Scan for the cell matching the given text and deliver its [X, Y] coordinate at center. 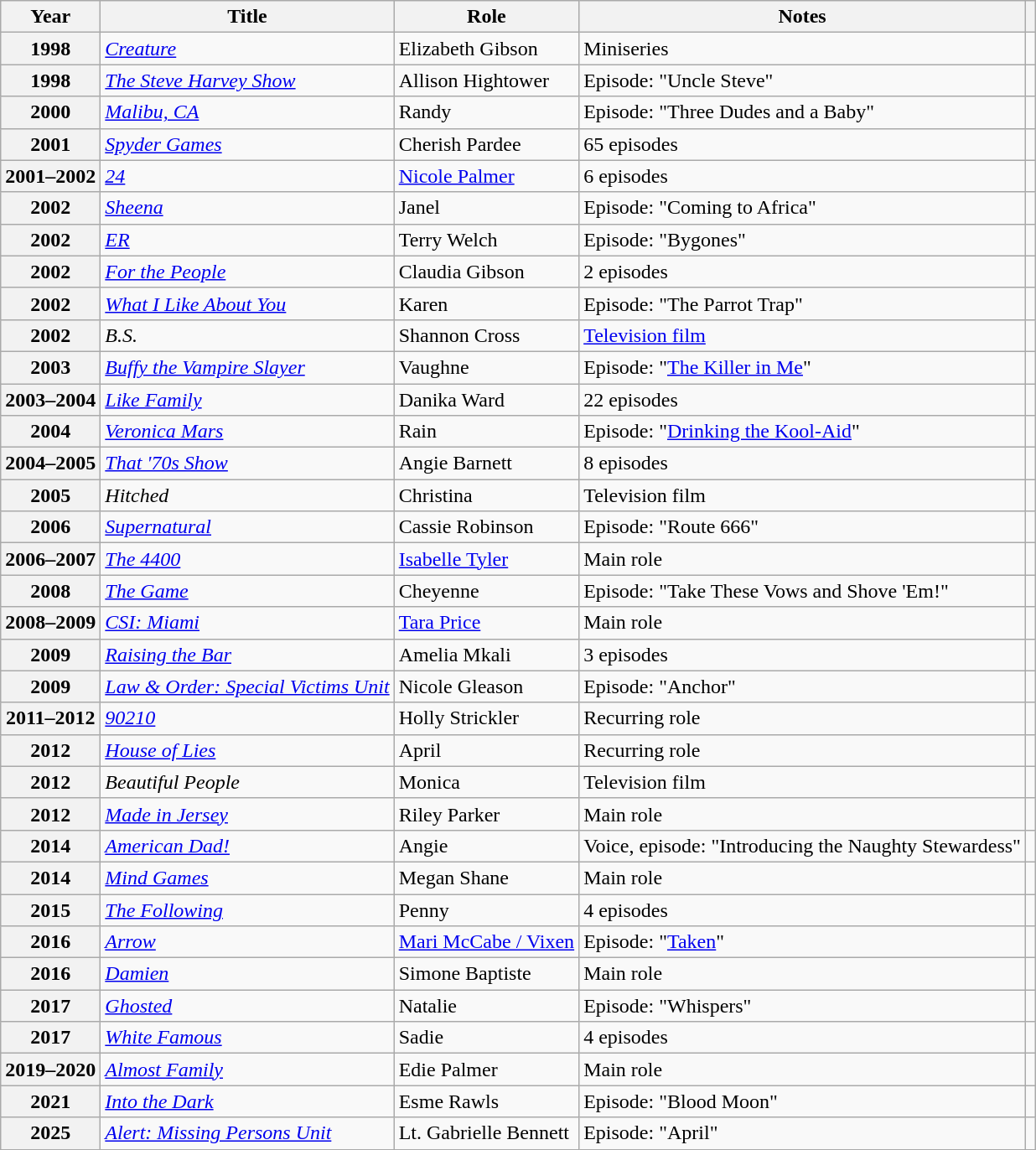
Episode: "Route 666" [803, 527]
Simone Baptiste [486, 974]
Year [50, 17]
Episode: "Whispers" [803, 1006]
Allison Hightower [486, 80]
What I Like About You [247, 303]
Holly Strickler [486, 718]
Vaughne [486, 367]
2019–2020 [50, 1070]
Claudia Gibson [486, 272]
Like Family [247, 400]
Title [247, 17]
Randy [486, 112]
2004 [50, 432]
For the People [247, 272]
Episode: "Three Dudes and a Baby" [803, 112]
Made in Jersey [247, 814]
Penny [486, 909]
Miniseries [803, 49]
The 4400 [247, 559]
Natalie [486, 1006]
Episode: "Uncle Steve" [803, 80]
Janel [486, 208]
Ghosted [247, 1006]
Hitched [247, 495]
Monica [486, 782]
Supernatural [247, 527]
3 episodes [803, 655]
Angie [486, 846]
Esme Rawls [486, 1101]
24 [247, 176]
Cherish Pardee [486, 144]
Nicole Gleason [486, 686]
Notes [803, 17]
House of Lies [247, 750]
Edie Palmer [486, 1070]
Almost Family [247, 1070]
8 episodes [803, 464]
2008 [50, 591]
Nicole Palmer [486, 176]
Megan Shane [486, 878]
Rain [486, 432]
2006 [50, 527]
Episode: "The Killer in Me" [803, 367]
Isabelle Tyler [486, 559]
6 episodes [803, 176]
65 episodes [803, 144]
ER [247, 240]
Sadie [486, 1038]
Christina [486, 495]
Raising the Bar [247, 655]
Lt. Gabrielle Bennett [486, 1133]
Karen [486, 303]
22 episodes [803, 400]
2001–2002 [50, 176]
Tara Price [486, 623]
Episode: "Coming to Africa" [803, 208]
2021 [50, 1101]
Damien [247, 974]
Episode: "Take These Vows and Shove 'Em!" [803, 591]
Episode: "The Parrot Trap" [803, 303]
Angie Barnett [486, 464]
Episode: "Taken" [803, 942]
Law & Order: Special Victims Unit [247, 686]
Malibu, CA [247, 112]
Shannon Cross [486, 335]
Role [486, 17]
2 episodes [803, 272]
Cheyenne [486, 591]
Beautiful People [247, 782]
Episode: "Drinking the Kool-Aid" [803, 432]
Mari McCabe / Vixen [486, 942]
90210 [247, 718]
Sheena [247, 208]
Episode: "Blood Moon" [803, 1101]
The Game [247, 591]
Veronica Mars [247, 432]
Alert: Missing Persons Unit [247, 1133]
2003 [50, 367]
2008–2009 [50, 623]
CSI: Miami [247, 623]
Into the Dark [247, 1101]
Elizabeth Gibson [486, 49]
2005 [50, 495]
2004–2005 [50, 464]
Episode: "Bygones" [803, 240]
Amelia Mkali [486, 655]
Spyder Games [247, 144]
American Dad! [247, 846]
B.S. [247, 335]
Arrow [247, 942]
The Following [247, 909]
Voice, episode: "Introducing the Naughty Stewardess" [803, 846]
Episode: "April" [803, 1133]
April [486, 750]
2003–2004 [50, 400]
2015 [50, 909]
2025 [50, 1133]
Creature [247, 49]
Mind Games [247, 878]
Buffy the Vampire Slayer [247, 367]
Terry Welch [486, 240]
2000 [50, 112]
2001 [50, 144]
Riley Parker [486, 814]
Cassie Robinson [486, 527]
2011–2012 [50, 718]
White Famous [247, 1038]
Episode: "Anchor" [803, 686]
The Steve Harvey Show [247, 80]
That '70s Show [247, 464]
2006–2007 [50, 559]
Danika Ward [486, 400]
